Identify which cell holds the provided text, then report its [X, Y] central coordinate. 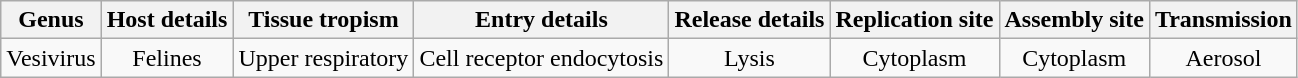
Cell receptor endocytosis [542, 58]
Replication site [914, 20]
Transmission [1223, 20]
Host details [167, 20]
Felines [167, 58]
Vesivirus [51, 58]
Assembly site [1074, 20]
Tissue tropism [324, 20]
Release details [750, 20]
Entry details [542, 20]
Lysis [750, 58]
Aerosol [1223, 58]
Genus [51, 20]
Upper respiratory [324, 58]
